Return the [X, Y] coordinate for the center point of the cell that contains the specified text.  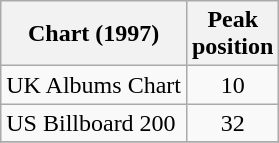
10 [232, 85]
UK Albums Chart [94, 85]
Peakposition [232, 34]
Chart (1997) [94, 34]
32 [232, 123]
US Billboard 200 [94, 123]
